Return (X, Y) of the center of cell containing provided text 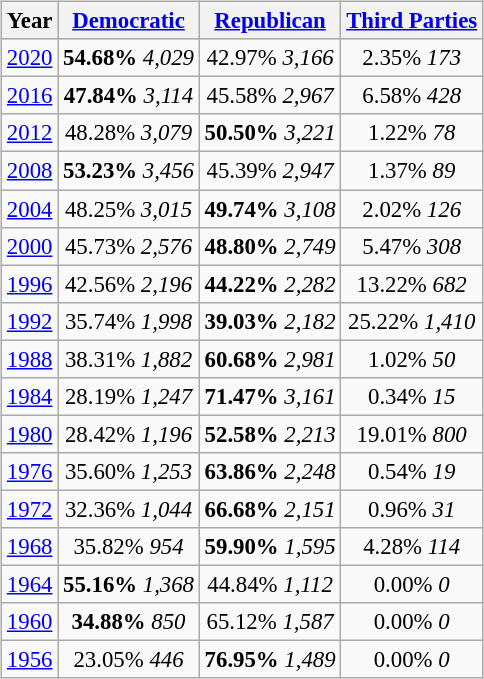
59.90% 1,595 (270, 547)
1.37% 89 (412, 171)
1976 (30, 472)
1984 (30, 396)
32.36% 1,044 (129, 509)
38.31% 1,882 (129, 359)
53.23% 3,456 (129, 171)
65.12% 1,587 (270, 622)
Democratic (129, 21)
1972 (30, 509)
50.50% 3,221 (270, 133)
49.74% 3,108 (270, 209)
2004 (30, 209)
45.39% 2,947 (270, 171)
Third Parties (412, 21)
35.60% 1,253 (129, 472)
0.54% 19 (412, 472)
44.22% 2,282 (270, 284)
1.02% 50 (412, 359)
0.34% 15 (412, 396)
1956 (30, 660)
52.58% 2,213 (270, 434)
1988 (30, 359)
66.68% 2,151 (270, 509)
35.82% 954 (129, 547)
1992 (30, 321)
42.97% 3,166 (270, 58)
1960 (30, 622)
2000 (30, 246)
45.73% 2,576 (129, 246)
Year (30, 21)
2012 (30, 133)
2.35% 173 (412, 58)
0.96% 31 (412, 509)
47.84% 3,114 (129, 96)
48.28% 3,079 (129, 133)
Republican (270, 21)
23.05% 446 (129, 660)
19.01% 800 (412, 434)
1996 (30, 284)
35.74% 1,998 (129, 321)
39.03% 2,182 (270, 321)
28.19% 1,247 (129, 396)
1964 (30, 584)
25.22% 1,410 (412, 321)
2020 (30, 58)
1980 (30, 434)
1.22% 78 (412, 133)
28.42% 1,196 (129, 434)
76.95% 1,489 (270, 660)
48.80% 2,749 (270, 246)
45.58% 2,967 (270, 96)
44.84% 1,112 (270, 584)
2016 (30, 96)
55.16% 1,368 (129, 584)
13.22% 682 (412, 284)
34.88% 850 (129, 622)
54.68% 4,029 (129, 58)
4.28% 114 (412, 547)
2.02% 126 (412, 209)
1968 (30, 547)
48.25% 3,015 (129, 209)
6.58% 428 (412, 96)
2008 (30, 171)
71.47% 3,161 (270, 396)
42.56% 2,196 (129, 284)
60.68% 2,981 (270, 359)
5.47% 308 (412, 246)
63.86% 2,248 (270, 472)
